From the cell containing the given text, extract its center point as [X, Y] coordinate. 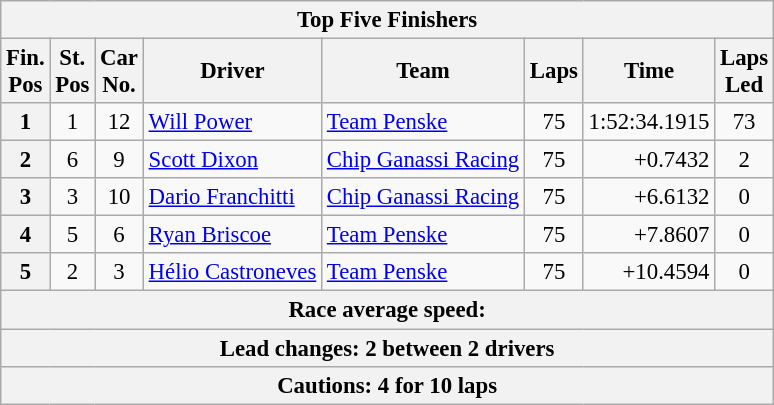
+10.4594 [648, 273]
12 [120, 122]
St.Pos [72, 72]
Hélio Castroneves [232, 273]
CarNo. [120, 72]
Top Five Finishers [388, 20]
10 [120, 197]
Team [424, 72]
Lead changes: 2 between 2 drivers [388, 348]
Fin.Pos [26, 72]
LapsLed [744, 72]
+7.8607 [648, 235]
9 [120, 160]
73 [744, 122]
+0.7432 [648, 160]
Ryan Briscoe [232, 235]
Scott Dixon [232, 160]
Dario Franchitti [232, 197]
+6.6132 [648, 197]
Laps [554, 72]
1:52:34.1915 [648, 122]
4 [26, 235]
Time [648, 72]
Race average speed: [388, 310]
Driver [232, 72]
Cautions: 4 for 10 laps [388, 385]
Will Power [232, 122]
